From the cell containing the given text, extract its center point as (x, y) coordinate. 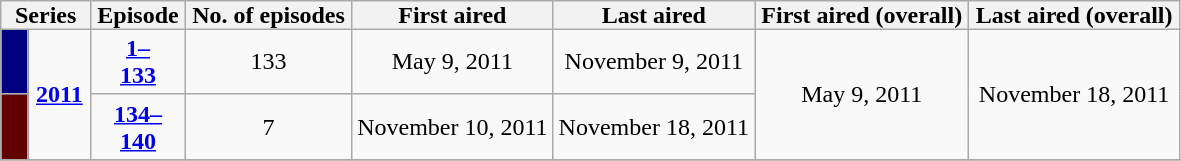
133 (268, 62)
Episode (138, 15)
Series (46, 15)
Last aired (654, 15)
November 10, 2011 (452, 126)
134–140 (138, 126)
First aired (452, 15)
7 (268, 126)
No. of episodes (268, 15)
2011 (59, 94)
First aired (overall) (862, 15)
1–133 (138, 62)
November 9, 2011 (654, 62)
Last aired (overall) (1074, 15)
